Locate the cell with the specified text and output its [X, Y] center coordinate. 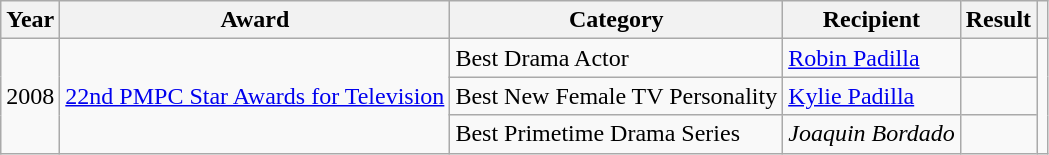
Robin Padilla [872, 58]
Best New Female TV Personality [616, 96]
Kylie Padilla [872, 96]
Result [998, 20]
Best Drama Actor [616, 58]
Year [30, 20]
Joaquin Bordado [872, 134]
22nd PMPC Star Awards for Television [255, 96]
2008 [30, 96]
Recipient [872, 20]
Best Primetime Drama Series [616, 134]
Award [255, 20]
Category [616, 20]
